Scan for the cell matching the given text and deliver its [x, y] coordinate at center. 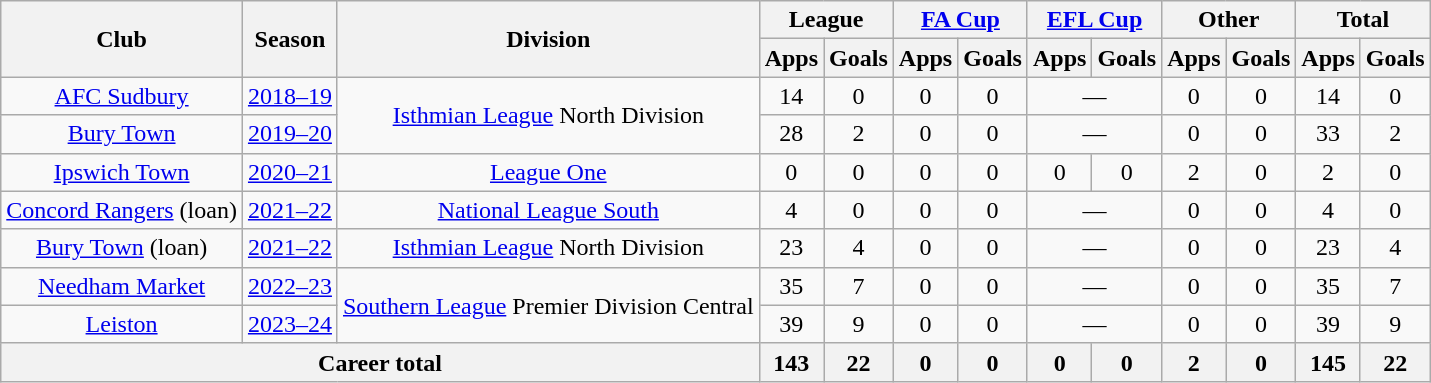
2023–24 [290, 324]
28 [791, 134]
EFL Cup [1094, 20]
Club [122, 39]
Career total [380, 362]
Season [290, 39]
145 [1328, 362]
Needham Market [122, 286]
Bury Town (loan) [122, 248]
Division [548, 39]
2019–20 [290, 134]
Concord Rangers (loan) [122, 210]
Other [1229, 20]
AFC Sudbury [122, 96]
FA Cup [960, 20]
2018–19 [290, 96]
Total [1363, 20]
Leiston [122, 324]
2022–23 [290, 286]
Ipswich Town [122, 172]
Southern League Premier Division Central [548, 305]
League [826, 20]
Bury Town [122, 134]
2020–21 [290, 172]
National League South [548, 210]
143 [791, 362]
League One [548, 172]
33 [1328, 134]
